Identify which cell holds the provided text, then report its (x, y) central coordinate. 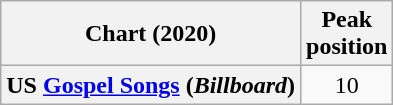
10 (347, 85)
Peakposition (347, 34)
Chart (2020) (151, 34)
US Gospel Songs (Billboard) (151, 85)
